Provide the (x, y) coordinate of the cell's center where the given text is located.  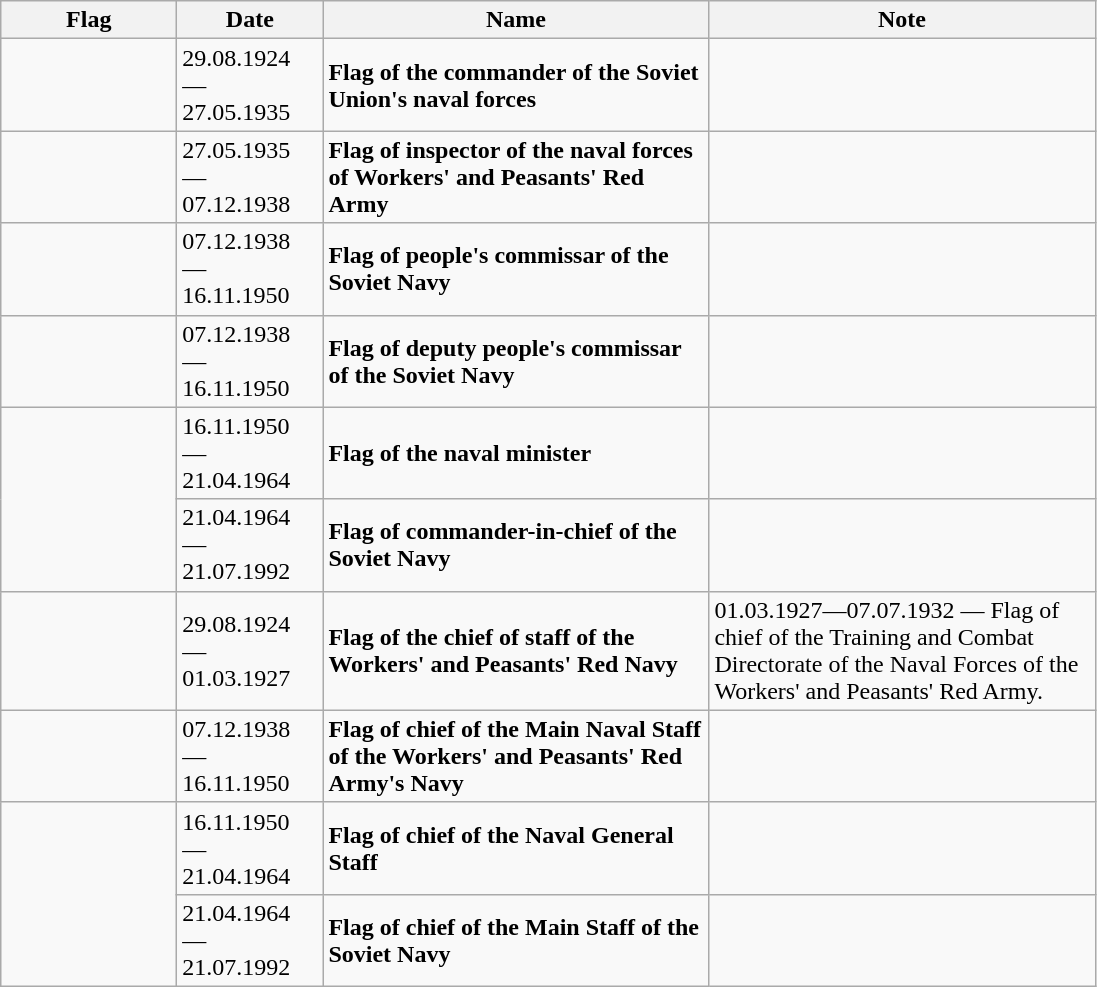
Flag of the chief of staff of the Workers' and Peasants' Red Navy (516, 650)
29.08.1924 — 27.05.1935 (250, 85)
Flag of the commander of the Soviet Union's naval forces (516, 85)
Note (902, 20)
Flag of people's commissar of the Soviet Navy (516, 269)
29.08.1924 — 01.03.1927 (250, 650)
Flag of chief of the Main Staff of the Soviet Navy (516, 940)
01.03.1927—07.07.1932 — Flag of chief of the Training and Combat Directorate of the Naval Forces of the Workers' and Peasants' Red Army. (902, 650)
Flag of deputy people's commissar of the Soviet Navy (516, 361)
Flag of chief of the Main Naval Staff of the Workers' and Peasants' Red Army's Navy (516, 756)
Date (250, 20)
27.05.1935 — 07.12.1938 (250, 177)
Flag (89, 20)
Flag of the naval minister (516, 453)
Flag of inspector of the naval forces of Workers' and Peasants' Red Army (516, 177)
Flag of commander-in-chief of the Soviet Navy (516, 545)
Flag of chief of the Naval General Staff (516, 848)
Name (516, 20)
